Locate the cell with the specified text and output its (X, Y) center coordinate. 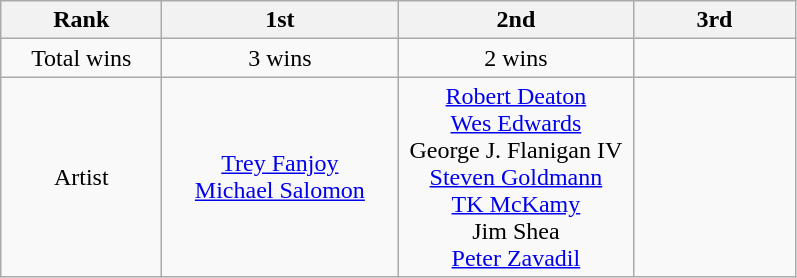
Trey Fanjoy Michael Salomon (280, 177)
Total wins (82, 58)
Rank (82, 20)
3 wins (280, 58)
1st (280, 20)
Artist (82, 177)
3rd (714, 20)
2 wins (516, 58)
Robert Deaton Wes Edwards George J. Flanigan IV Steven Goldmann TK McKamy Jim Shea Peter Zavadil (516, 177)
2nd (516, 20)
